Extract the [X, Y] coordinate from the center of the cell holding the provided text.  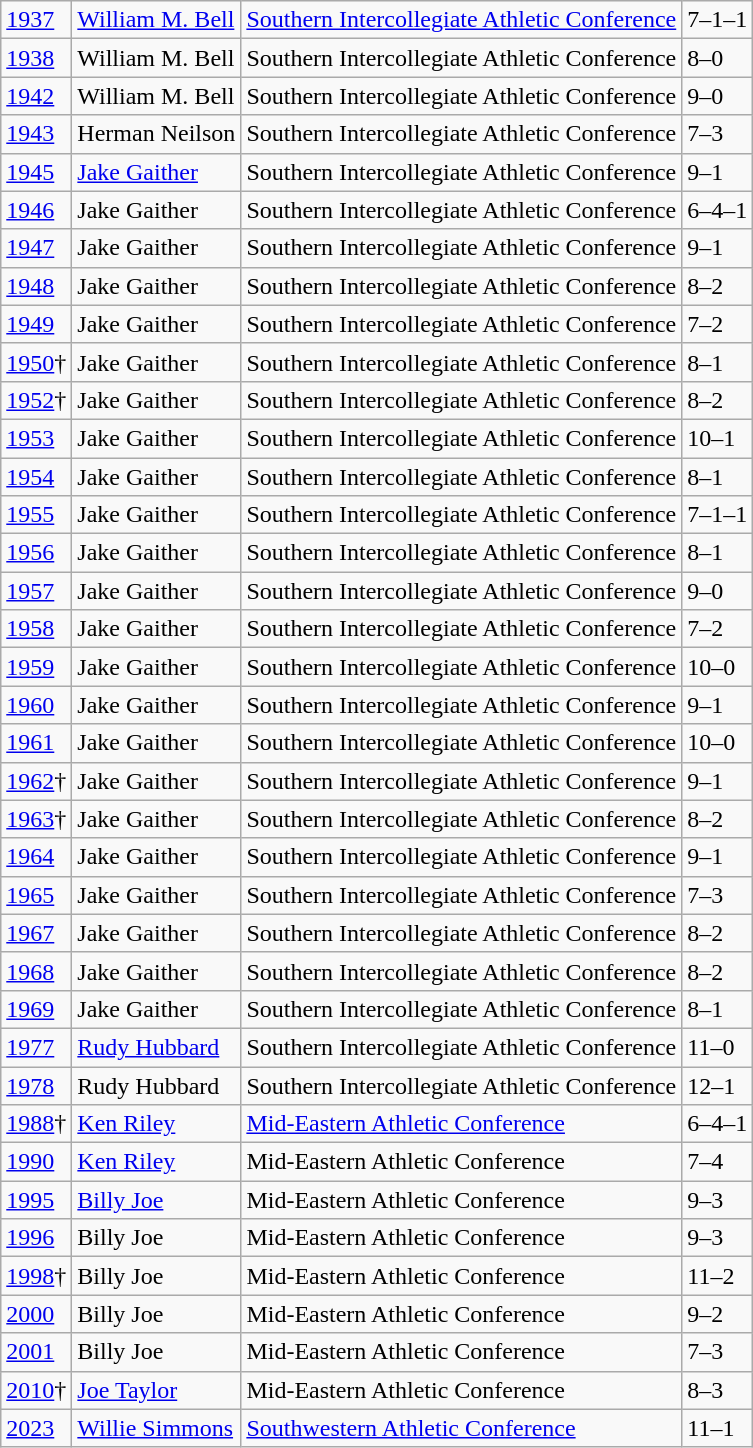
1969 [36, 1009]
1959 [36, 667]
11–2 [718, 1276]
2001 [36, 1352]
1996 [36, 1238]
1960 [36, 705]
1949 [36, 324]
8–0 [718, 58]
1938 [36, 58]
10–1 [718, 438]
1950† [36, 362]
8–3 [718, 1390]
1948 [36, 286]
1977 [36, 1047]
1942 [36, 96]
1937 [36, 20]
1988† [36, 1124]
Southwestern Athletic Conference [462, 1428]
1954 [36, 477]
1953 [36, 438]
1963† [36, 819]
1955 [36, 515]
1961 [36, 743]
1946 [36, 210]
Herman Neilson [156, 134]
1964 [36, 857]
1968 [36, 971]
1990 [36, 1162]
1952† [36, 400]
1956 [36, 553]
11–1 [718, 1428]
1965 [36, 895]
2023 [36, 1428]
12–1 [718, 1085]
1967 [36, 933]
1998† [36, 1276]
1957 [36, 591]
1978 [36, 1085]
9–2 [718, 1314]
1943 [36, 134]
Willie Simmons [156, 1428]
1947 [36, 248]
2010† [36, 1390]
11–0 [718, 1047]
Joe Taylor [156, 1390]
1958 [36, 629]
1962† [36, 781]
1995 [36, 1200]
2000 [36, 1314]
7–4 [718, 1162]
1945 [36, 172]
